For the text-containing cell, return its midpoint in [X, Y] coordinate format. 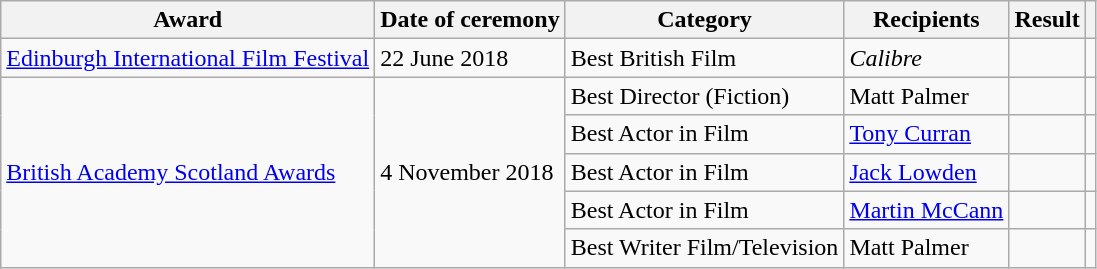
4 November 2018 [470, 172]
Edinburgh International Film Festival [188, 58]
Best British Film [704, 58]
22 June 2018 [470, 58]
Best Writer Film/Television [704, 248]
Best Director (Fiction) [704, 96]
British Academy Scotland Awards [188, 172]
Award [188, 20]
Date of ceremony [470, 20]
Calibre [926, 58]
Result [1047, 20]
Martin McCann [926, 210]
Jack Lowden [926, 172]
Category [704, 20]
Recipients [926, 20]
Tony Curran [926, 134]
